Extract the [x, y] coordinate from the center of the cell holding the provided text.  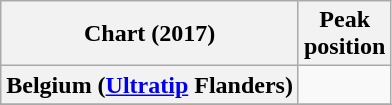
Belgium (Ultratip Flanders) [150, 85]
Peakposition [344, 34]
Chart (2017) [150, 34]
